Search for the cell housing the specified text and yield its [x, y] center coordinate. 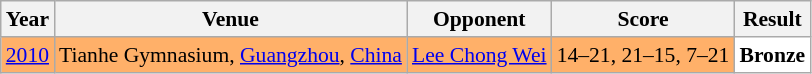
Venue [230, 19]
Lee Chong Wei [480, 55]
Result [772, 19]
Year [28, 19]
14–21, 21–15, 7–21 [644, 55]
2010 [28, 55]
Tianhe Gymnasium, Guangzhou, China [230, 55]
Opponent [480, 19]
Bronze [772, 55]
Score [644, 19]
